For the text-containing cell, return its midpoint in (X, Y) coordinate format. 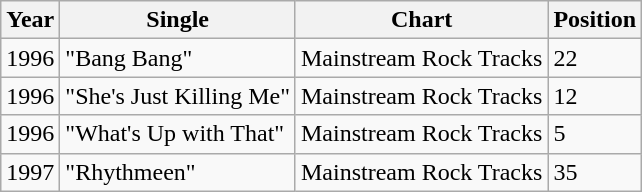
Chart (421, 20)
"What's Up with That" (178, 134)
"Rhythmeen" (178, 172)
35 (595, 172)
22 (595, 58)
Single (178, 20)
Year (30, 20)
12 (595, 96)
"She's Just Killing Me" (178, 96)
Position (595, 20)
1997 (30, 172)
5 (595, 134)
"Bang Bang" (178, 58)
